Capture the cell that displays the provided text and extract its (X, Y) central coordinate. 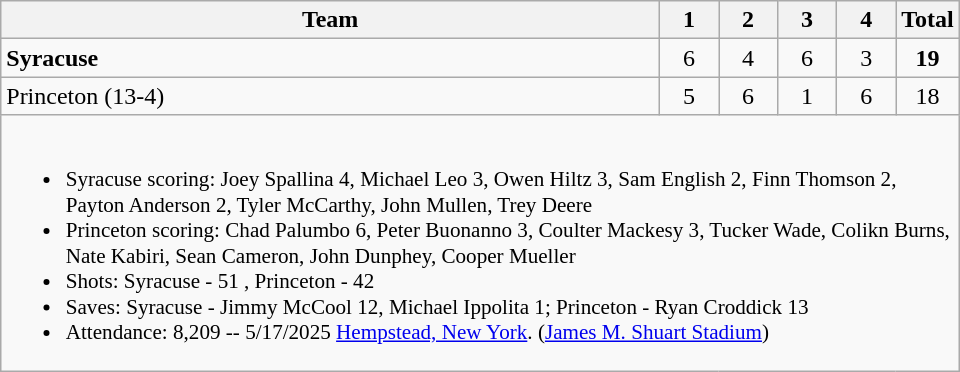
18 (928, 96)
Syracuse (330, 58)
5 (688, 96)
19 (928, 58)
2 (748, 20)
Princeton (13-4) (330, 96)
Total (928, 20)
Team (330, 20)
